Locate the cell with the specified text and output its (X, Y) center coordinate. 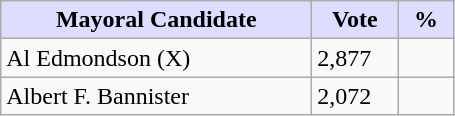
2,072 (355, 96)
2,877 (355, 58)
% (426, 20)
Vote (355, 20)
Mayoral Candidate (156, 20)
Al Edmondson (X) (156, 58)
Albert F. Bannister (156, 96)
